Pinpoint the cell where the given text exists, returning its [X, Y] midpoint coordinate. 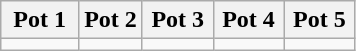
Pot 1 [40, 20]
Pot 2 [111, 20]
Pot 4 [248, 20]
Pot 5 [320, 20]
Pot 3 [178, 20]
